Return [x, y] of the center of cell containing provided text 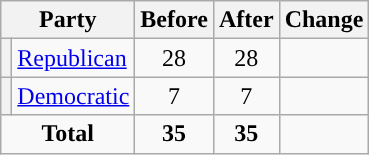
Democratic [74, 96]
Party [68, 20]
Before [174, 20]
Republican [74, 58]
After [246, 20]
Change [324, 20]
Total [68, 134]
